Scan for the cell matching the given text and deliver its [X, Y] coordinate at center. 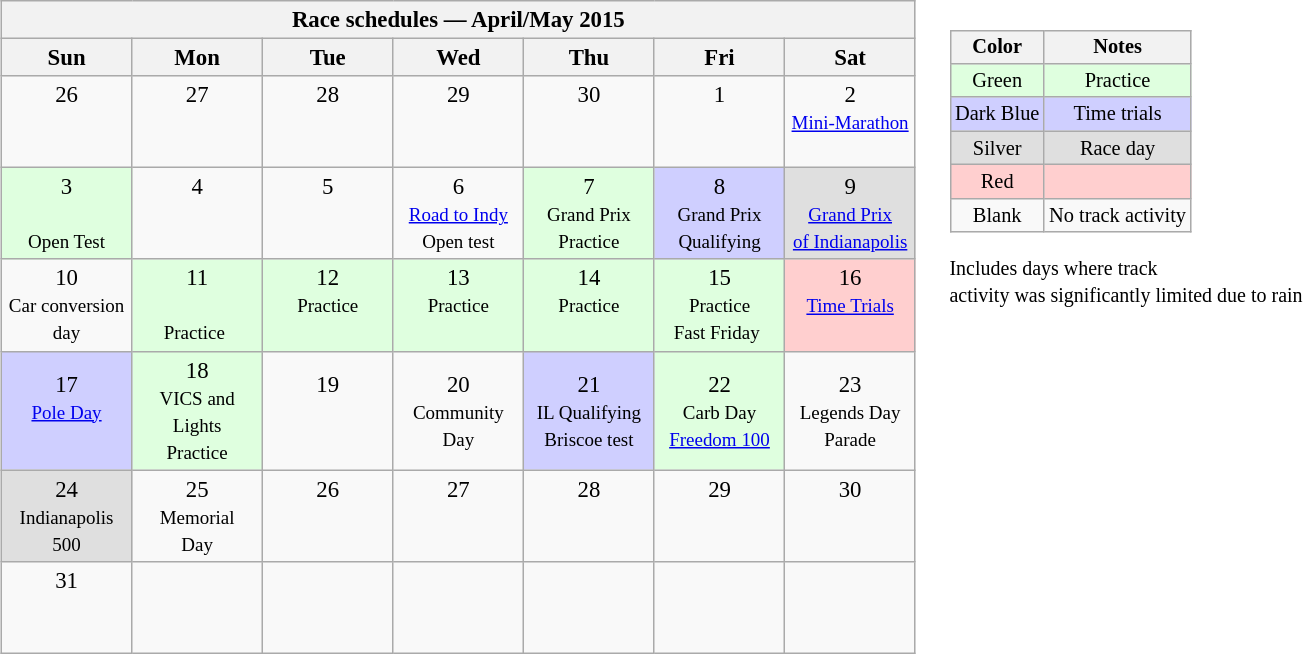
9Grand Prixof Indianapolis [850, 214]
Sat [850, 58]
14Practice [590, 305]
No track activity [1118, 215]
19 [328, 410]
24Indianapolis500 [66, 516]
Color [997, 47]
Practice [1118, 81]
13Practice [458, 305]
Race schedules — April/May 2015 [458, 20]
10Car conversion day [66, 305]
18VICS and LightsPractice [198, 410]
31 [66, 607]
Dark Blue [997, 114]
Tue [328, 58]
Sun [66, 58]
2Mini-Marathon [850, 122]
17Pole Day [66, 410]
23Legends DayParade [850, 410]
4 [198, 214]
20CommunityDay [458, 410]
Mon [198, 58]
25MemorialDay [198, 516]
5 [328, 214]
Green [997, 81]
22Carb Day Freedom 100 [720, 410]
Blank [997, 215]
3Open Test [66, 214]
Notes [1118, 47]
16Time Trials [850, 305]
Wed [458, 58]
Red [997, 182]
Thu [590, 58]
6Road to IndyOpen test [458, 214]
11Practice [198, 305]
8Grand PrixQualifying [720, 214]
Race day [1118, 148]
Silver [997, 148]
Fri [720, 58]
7Grand PrixPractice [590, 214]
21IL QualifyingBriscoe test [590, 410]
12Practice [328, 305]
15Practice Fast Friday [720, 305]
Time trials [1118, 114]
1 [720, 122]
